Detect which cell encompasses the target text, then output its (x, y) center coordinate. 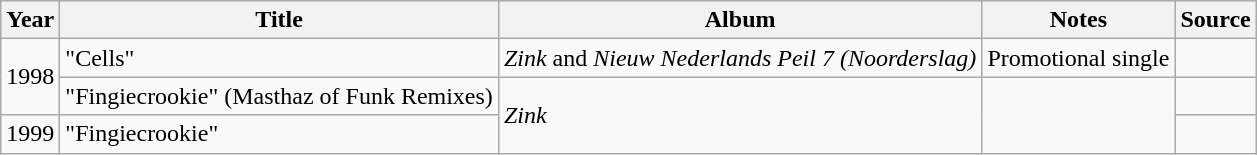
Promotional single (1078, 58)
1998 (30, 77)
"Cells" (280, 58)
Zink (740, 115)
Zink and Nieuw Nederlands Peil 7 (Noorderslag) (740, 58)
"Fingiecrookie" (Masthaz of Funk Remixes) (280, 96)
1999 (30, 134)
Year (30, 20)
Title (280, 20)
Album (740, 20)
"Fingiecrookie" (280, 134)
Notes (1078, 20)
Source (1216, 20)
